For the text-containing cell, return its midpoint in (X, Y) coordinate format. 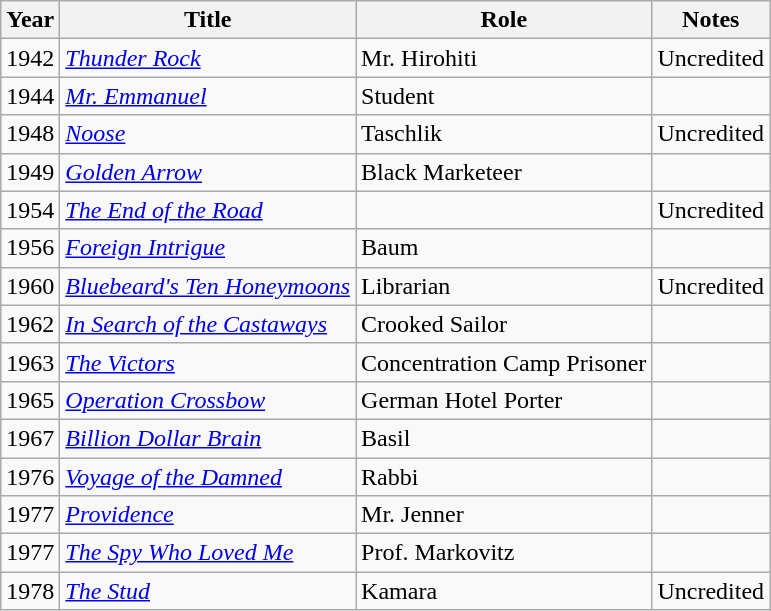
In Search of the Castaways (208, 324)
1963 (30, 362)
Student (504, 96)
Prof. Markovitz (504, 553)
1944 (30, 96)
1965 (30, 400)
1954 (30, 210)
Rabbi (504, 477)
1949 (30, 172)
1960 (30, 286)
Kamara (504, 591)
Title (208, 20)
1962 (30, 324)
1948 (30, 134)
1956 (30, 248)
German Hotel Porter (504, 400)
Taschlik (504, 134)
Notes (711, 20)
The Spy Who Loved Me (208, 553)
Billion Dollar Brain (208, 438)
Thunder Rock (208, 58)
The Stud (208, 591)
1976 (30, 477)
Mr. Hirohiti (504, 58)
1978 (30, 591)
Librarian (504, 286)
Noose (208, 134)
Concentration Camp Prisoner (504, 362)
1967 (30, 438)
The Victors (208, 362)
Mr. Emmanuel (208, 96)
The End of the Road (208, 210)
Voyage of the Damned (208, 477)
Mr. Jenner (504, 515)
Golden Arrow (208, 172)
Providence (208, 515)
Foreign Intrigue (208, 248)
Black Marketeer (504, 172)
Basil (504, 438)
Bluebeard's Ten Honeymoons (208, 286)
Year (30, 20)
Operation Crossbow (208, 400)
Crooked Sailor (504, 324)
1942 (30, 58)
Baum (504, 248)
Role (504, 20)
